Provide the (x, y) coordinate of the cell's center where the given text is located.  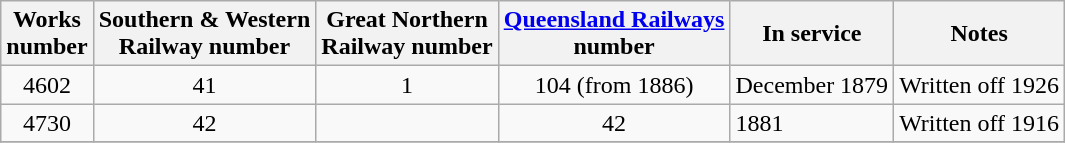
In service (812, 34)
4602 (47, 85)
104 (from 1886) (614, 85)
41 (204, 85)
Written off 1916 (980, 123)
Southern & WesternRailway number (204, 34)
Worksnumber (47, 34)
December 1879 (812, 85)
1 (407, 85)
Written off 1926 (980, 85)
4730 (47, 123)
Great NorthernRailway number (407, 34)
Queensland Railwaysnumber (614, 34)
1881 (812, 123)
Notes (980, 34)
